Provide the (X, Y) coordinate of the cell's center where the given text is located.  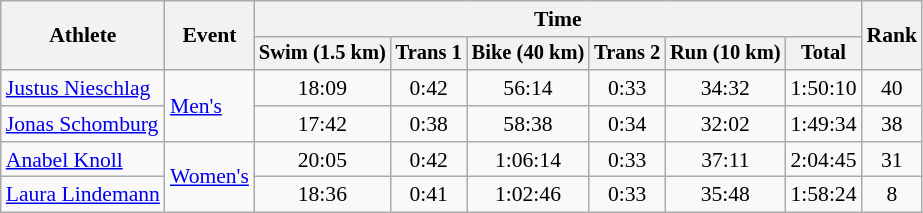
31 (892, 160)
1:50:10 (823, 88)
Swim (1.5 km) (322, 54)
18:09 (322, 88)
2:04:45 (823, 160)
0:34 (627, 124)
1:02:46 (528, 195)
Run (10 km) (725, 54)
1:06:14 (528, 160)
Time (558, 19)
1:49:34 (823, 124)
Bike (40 km) (528, 54)
58:38 (528, 124)
0:38 (429, 124)
18:36 (322, 195)
Anabel Knoll (83, 160)
Trans 1 (429, 54)
32:02 (725, 124)
Trans 2 (627, 54)
Athlete (83, 36)
Rank (892, 36)
20:05 (322, 160)
0:41 (429, 195)
Total (823, 54)
Jonas Schomburg (83, 124)
Event (210, 36)
37:11 (725, 160)
40 (892, 88)
Men's (210, 106)
56:14 (528, 88)
Justus Nieschlag (83, 88)
Laura Lindemann (83, 195)
1:58:24 (823, 195)
35:48 (725, 195)
38 (892, 124)
8 (892, 195)
34:32 (725, 88)
Women's (210, 178)
17:42 (322, 124)
